Scan for the cell matching the given text and deliver its (X, Y) coordinate at center. 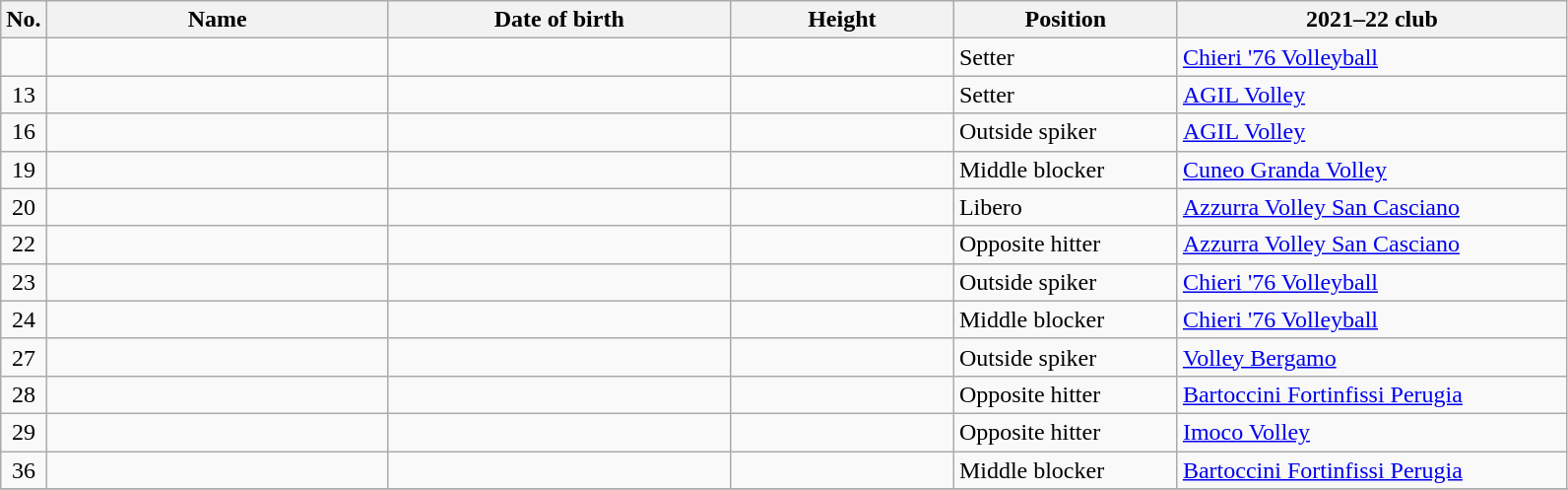
29 (24, 432)
19 (24, 170)
23 (24, 282)
Date of birth (559, 20)
28 (24, 394)
22 (24, 245)
20 (24, 207)
Height (841, 20)
Imoco Volley (1371, 432)
Cuneo Granda Volley (1371, 170)
No. (24, 20)
27 (24, 357)
Volley Bergamo (1371, 357)
24 (24, 319)
Libero (1066, 207)
Position (1066, 20)
36 (24, 470)
Name (217, 20)
16 (24, 132)
13 (24, 95)
2021–22 club (1371, 20)
